For the text-containing cell, return its midpoint in (x, y) coordinate format. 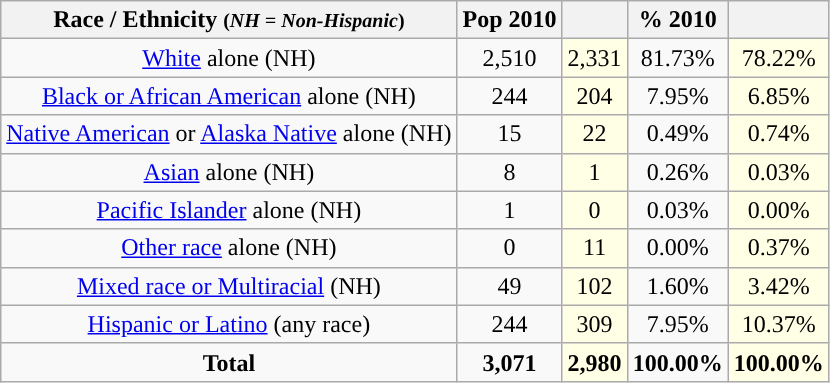
3,071 (510, 362)
2,980 (594, 362)
49 (510, 286)
3.42% (778, 286)
102 (594, 286)
81.73% (678, 58)
8 (510, 172)
204 (594, 96)
Asian alone (NH) (229, 172)
0.37% (778, 248)
Total (229, 362)
Mixed race or Multiracial (NH) (229, 286)
Pacific Islander alone (NH) (229, 210)
Native American or Alaska Native alone (NH) (229, 134)
22 (594, 134)
0.26% (678, 172)
0.74% (778, 134)
10.37% (778, 324)
1.60% (678, 286)
78.22% (778, 58)
Black or African American alone (NH) (229, 96)
2,331 (594, 58)
Hispanic or Latino (any race) (229, 324)
6.85% (778, 96)
Other race alone (NH) (229, 248)
White alone (NH) (229, 58)
% 2010 (678, 20)
2,510 (510, 58)
0.49% (678, 134)
11 (594, 248)
15 (510, 134)
Pop 2010 (510, 20)
309 (594, 324)
Race / Ethnicity (NH = Non-Hispanic) (229, 20)
